Scan for the cell matching the given text and deliver its [x, y] coordinate at center. 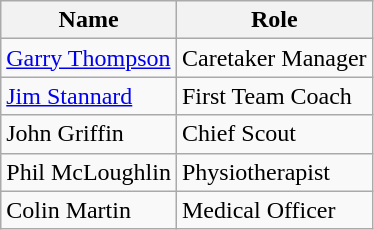
Physiotherapist [274, 172]
Jim Stannard [89, 96]
First Team Coach [274, 96]
Caretaker Manager [274, 58]
Phil McLoughlin [89, 172]
Chief Scout [274, 134]
Name [89, 20]
Garry Thompson [89, 58]
Role [274, 20]
Medical Officer [274, 210]
John Griffin [89, 134]
Colin Martin [89, 210]
